For the text-containing cell, return its midpoint in (x, y) coordinate format. 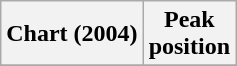
Chart (2004) (72, 34)
Peak position (189, 34)
